Capture the cell that displays the provided text and extract its [x, y] central coordinate. 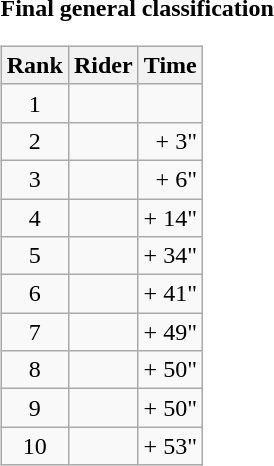
4 [34, 217]
+ 41" [170, 294]
9 [34, 408]
Rank [34, 65]
1 [34, 103]
+ 49" [170, 332]
+ 53" [170, 446]
Rider [103, 65]
+ 14" [170, 217]
+ 3" [170, 141]
2 [34, 141]
+ 34" [170, 256]
8 [34, 370]
10 [34, 446]
6 [34, 294]
Time [170, 65]
7 [34, 332]
+ 6" [170, 179]
3 [34, 179]
5 [34, 256]
